Scan for the cell matching the given text and deliver its (x, y) coordinate at center. 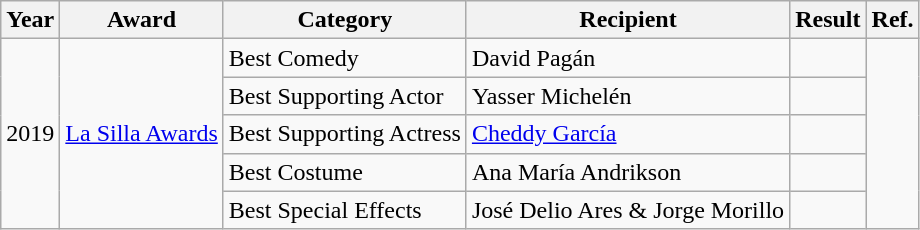
Best Special Effects (344, 210)
Best Comedy (344, 58)
Best Costume (344, 172)
Best Supporting Actress (344, 134)
José Delio Ares & Jorge Morillo (628, 210)
Best Supporting Actor (344, 96)
Ref. (892, 20)
Year (30, 20)
Recipient (628, 20)
Award (142, 20)
Result (828, 20)
David Pagán (628, 58)
Category (344, 20)
La Silla Awards (142, 134)
Cheddy García (628, 134)
Ana María Andrikson (628, 172)
Yasser Michelén (628, 96)
2019 (30, 134)
